Identify which cell holds the provided text, then report its (X, Y) central coordinate. 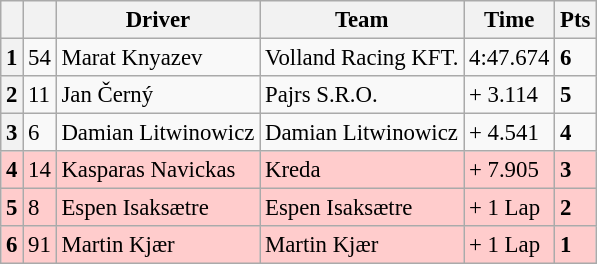
+ 3.114 (510, 95)
Team (362, 20)
Time (510, 20)
Jan Černý (158, 95)
Kreda (362, 170)
Pajrs S.R.O. (362, 95)
+ 4.541 (510, 133)
11 (40, 95)
Kasparas Navickas (158, 170)
+ 7.905 (510, 170)
4:47.674 (510, 58)
Driver (158, 20)
91 (40, 245)
Pts (576, 20)
54 (40, 58)
Marat Knyazev (158, 58)
Volland Racing KFT. (362, 58)
8 (40, 208)
14 (40, 170)
